For the text-containing cell, return its midpoint in (X, Y) coordinate format. 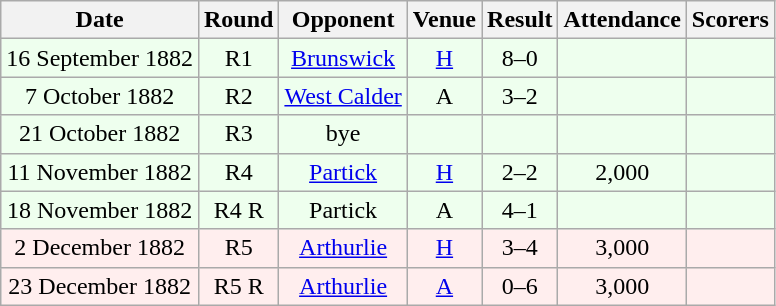
21 October 1882 (100, 134)
Date (100, 20)
3–2 (520, 96)
2–2 (520, 172)
Brunswick (343, 58)
West Calder (343, 96)
R4 (238, 172)
Attendance (622, 20)
18 November 1882 (100, 210)
Scorers (730, 20)
Result (520, 20)
2,000 (622, 172)
Venue (444, 20)
Round (238, 20)
23 December 1882 (100, 286)
7 October 1882 (100, 96)
R5 (238, 248)
2 December 1882 (100, 248)
3–4 (520, 248)
8–0 (520, 58)
R5 R (238, 286)
4–1 (520, 210)
bye (343, 134)
0–6 (520, 286)
16 September 1882 (100, 58)
R2 (238, 96)
Opponent (343, 20)
11 November 1882 (100, 172)
R3 (238, 134)
R1 (238, 58)
R4 R (238, 210)
